Find where the given text appears and provide that cell's center as (x, y) coordinate. 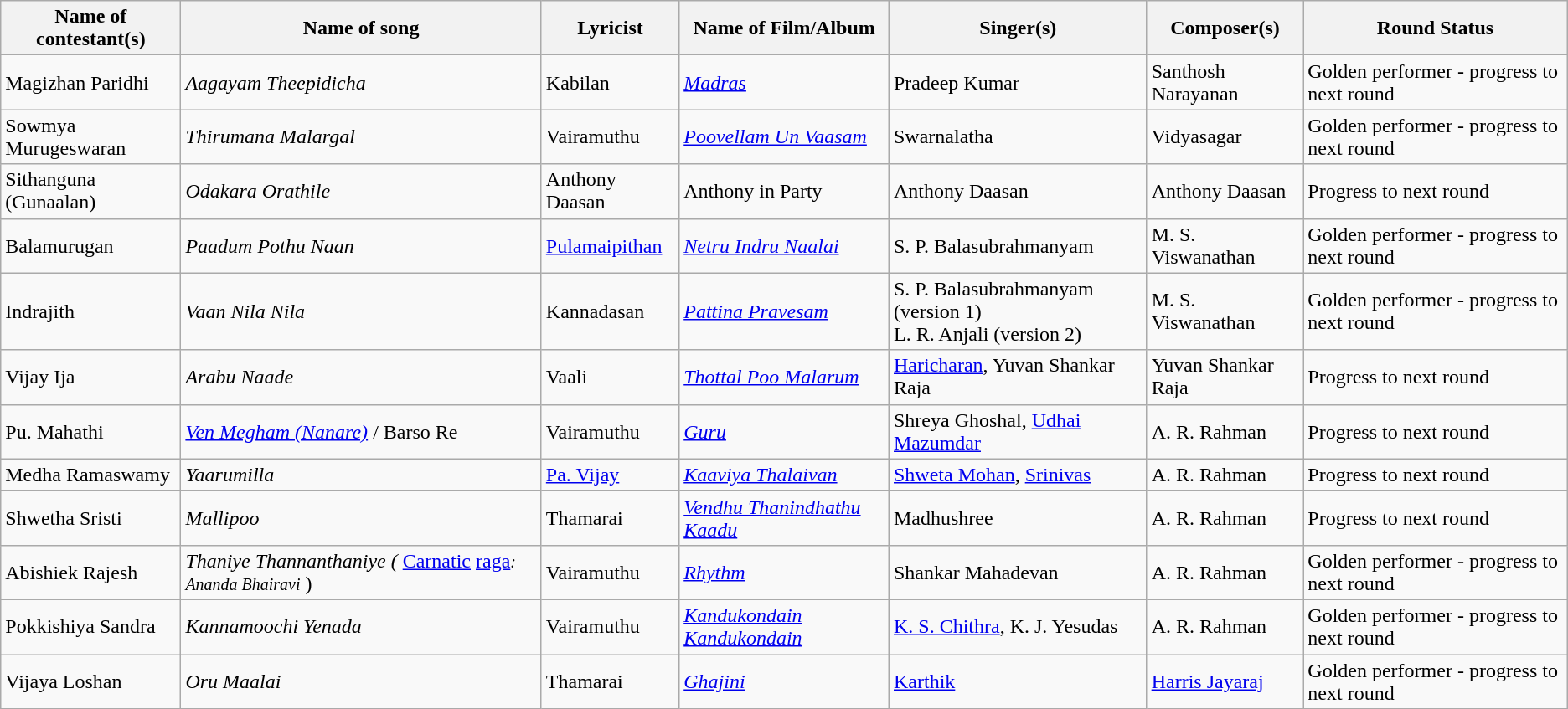
Shreya Ghoshal, Udhai Mazumdar (1018, 432)
Name of contestant(s) (90, 28)
Ven Megham (Nanare) / Barso Re (361, 432)
Lyricist (610, 28)
Sowmya Murugeswaran (90, 137)
Vaan Nila Nila (361, 311)
Kabilan (610, 82)
Thirumana Malargal (361, 137)
K. S. Chithra, K. J. Yesudas (1018, 626)
Oru Maalai (361, 681)
Yuvan Shankar Raja (1225, 377)
Round Status (1436, 28)
Odakara Orathile (361, 191)
Netru Indru Naalai (784, 246)
Pradeep Kumar (1018, 82)
Abishiek Rajesh (90, 573)
Singer(s) (1018, 28)
Pokkishiya Sandra (90, 626)
Anthony in Party (784, 191)
Kannadasan (610, 311)
Composer(s) (1225, 28)
Shankar Mahadevan (1018, 573)
Balamurugan (90, 246)
Madras (784, 82)
Thottal Poo Malarum (784, 377)
Vendhu Thanindhathu Kaadu (784, 517)
Indrajith (90, 311)
Name of song (361, 28)
Thaniye Thannanthaniye ( Carnatic raga: Ananda Bhairavi ) (361, 573)
Swarnalatha (1018, 137)
Rhythm (784, 573)
Mallipoo (361, 517)
Poovellam Un Vaasam (784, 137)
Pa. Vijay (610, 475)
Shwetha Sristi (90, 517)
Guru (784, 432)
Name of Film/Album (784, 28)
S. P. Balasubrahmanyam (1018, 246)
Vaali (610, 377)
Harris Jayaraj (1225, 681)
Madhushree (1018, 517)
Haricharan, Yuvan Shankar Raja (1018, 377)
Vijay Ija (90, 377)
Paadum Pothu Naan (361, 246)
S. P. Balasubrahmanyam (version 1)L. R. Anjali (version 2) (1018, 311)
Pattina Pravesam (784, 311)
Vidyasagar (1225, 137)
Santhosh Narayanan (1225, 82)
Medha Ramaswamy (90, 475)
Kandukondain Kandukondain (784, 626)
Sithanguna (Gunaalan) (90, 191)
Aagayam Theepidicha (361, 82)
Pulamaipithan (610, 246)
Arabu Naade (361, 377)
Ghajini (784, 681)
Magizhan Paridhi (90, 82)
Vijaya Loshan (90, 681)
Karthik (1018, 681)
Yaarumilla (361, 475)
Kannamoochi Yenada (361, 626)
Shweta Mohan, Srinivas (1018, 475)
Pu. Mahathi (90, 432)
Kaaviya Thalaivan (784, 475)
